Return the [X, Y] coordinate for the center point of the cell that contains the specified text.  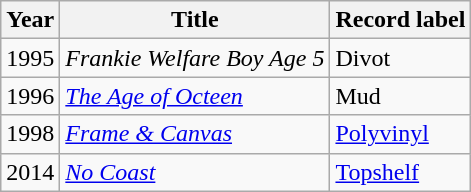
1998 [30, 134]
Mud [400, 96]
Record label [400, 20]
2014 [30, 172]
Divot [400, 58]
Topshelf [400, 172]
The Age of Octeen [195, 96]
Frame & Canvas [195, 134]
No Coast [195, 172]
Year [30, 20]
1996 [30, 96]
1995 [30, 58]
Title [195, 20]
Polyvinyl [400, 134]
Frankie Welfare Boy Age 5 [195, 58]
